From the cell containing the given text, extract its center point as [X, Y] coordinate. 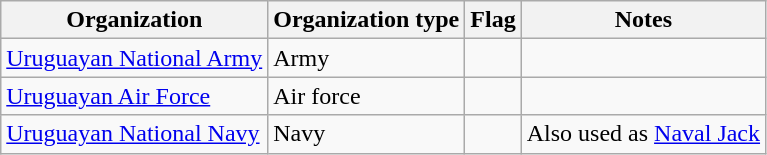
Also used as Naval Jack [643, 134]
Army [366, 58]
Uruguayan Air Force [134, 96]
Organization [134, 20]
Navy [366, 134]
Flag [493, 20]
Notes [643, 20]
Air force [366, 96]
Organization type [366, 20]
Uruguayan National Navy [134, 134]
Uruguayan National Army [134, 58]
